Pinpoint the cell where the given text exists, returning its [X, Y] midpoint coordinate. 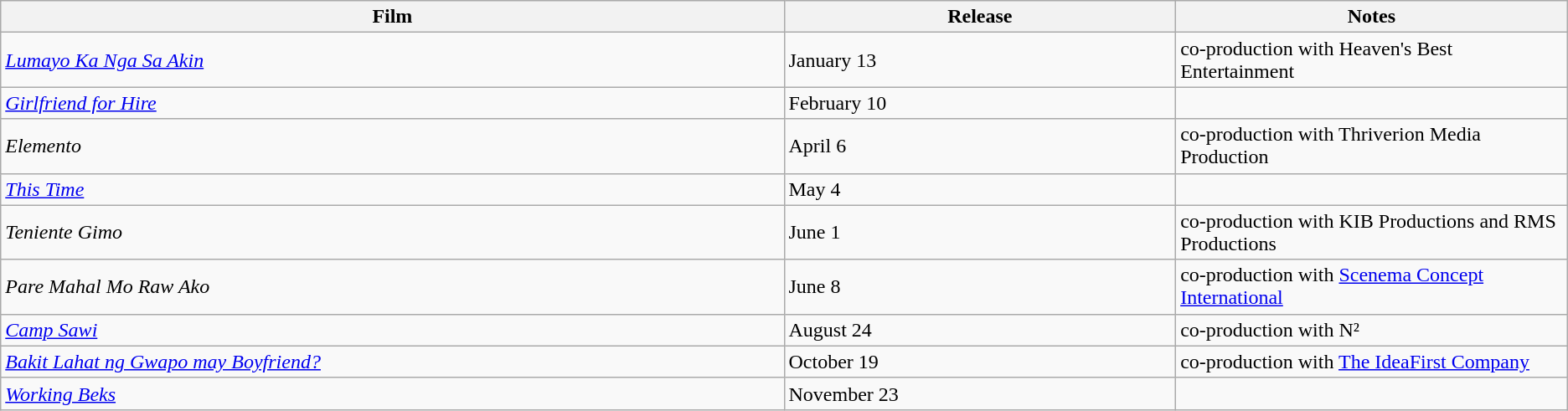
April 6 [980, 146]
January 13 [980, 60]
June 1 [980, 233]
February 10 [980, 103]
Elemento [392, 146]
August 24 [980, 330]
Notes [1372, 17]
co-production with Scenema Concept International [1372, 286]
Working Beks [392, 393]
Film [392, 17]
co-production with KIB Productions and RMS Productions [1372, 233]
co-production with The IdeaFirst Company [1372, 362]
June 8 [980, 286]
Camp Sawi [392, 330]
May 4 [980, 189]
co-production with Thriverion Media Production [1372, 146]
co-production with Heaven's Best Entertainment [1372, 60]
co-production with N² [1372, 330]
Teniente Gimo [392, 233]
Pare Mahal Mo Raw Ako [392, 286]
Bakit Lahat ng Gwapo may Boyfriend? [392, 362]
Lumayo Ka Nga Sa Akin [392, 60]
November 23 [980, 393]
October 19 [980, 362]
Release [980, 17]
Girlfriend for Hire [392, 103]
This Time [392, 189]
